Return [x, y] of the center of cell containing provided text 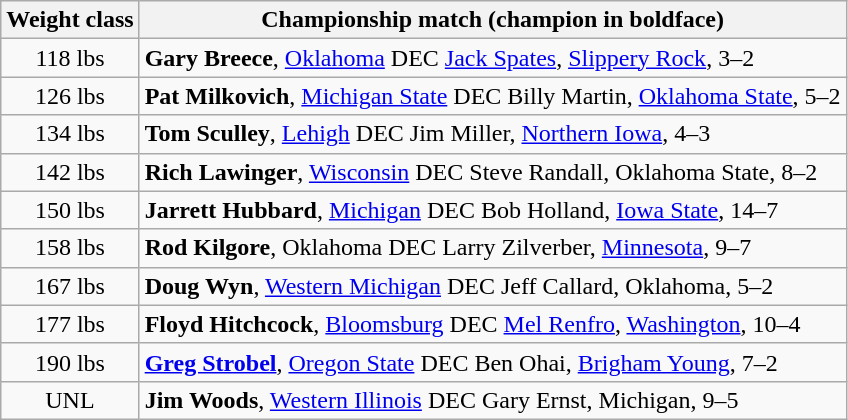
Doug Wyn, Western Michigan DEC Jeff Callard, Oklahoma, 5–2 [492, 286]
Rich Lawinger, Wisconsin DEC Steve Randall, Oklahoma State, 8–2 [492, 172]
126 lbs [70, 96]
Pat Milkovich, Michigan State DEC Billy Martin, Oklahoma State, 5–2 [492, 96]
Championship match (champion in boldface) [492, 20]
Greg Strobel, Oregon State DEC Ben Ohai, Brigham Young, 7–2 [492, 362]
Weight class [70, 20]
142 lbs [70, 172]
177 lbs [70, 324]
Jim Woods, Western Illinois DEC Gary Ernst, Michigan, 9–5 [492, 400]
Floyd Hitchcock, Bloomsburg DEC Mel Renfro, Washington, 10–4 [492, 324]
167 lbs [70, 286]
Gary Breece, Oklahoma DEC Jack Spates, Slippery Rock, 3–2 [492, 58]
150 lbs [70, 210]
190 lbs [70, 362]
158 lbs [70, 248]
Jarrett Hubbard, Michigan DEC Bob Holland, Iowa State, 14–7 [492, 210]
134 lbs [70, 134]
Tom Sculley, Lehigh DEC Jim Miller, Northern Iowa, 4–3 [492, 134]
Rod Kilgore, Oklahoma DEC Larry Zilverber, Minnesota, 9–7 [492, 248]
UNL [70, 400]
118 lbs [70, 58]
